Find where the given text appears and provide that cell's center as [X, Y] coordinate. 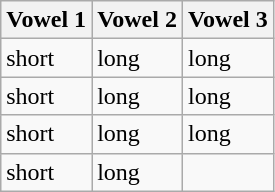
Vowel 3 [228, 20]
Vowel 2 [138, 20]
Vowel 1 [46, 20]
